Determine the (x, y) coordinate at the center of the cell enclosing the given text.  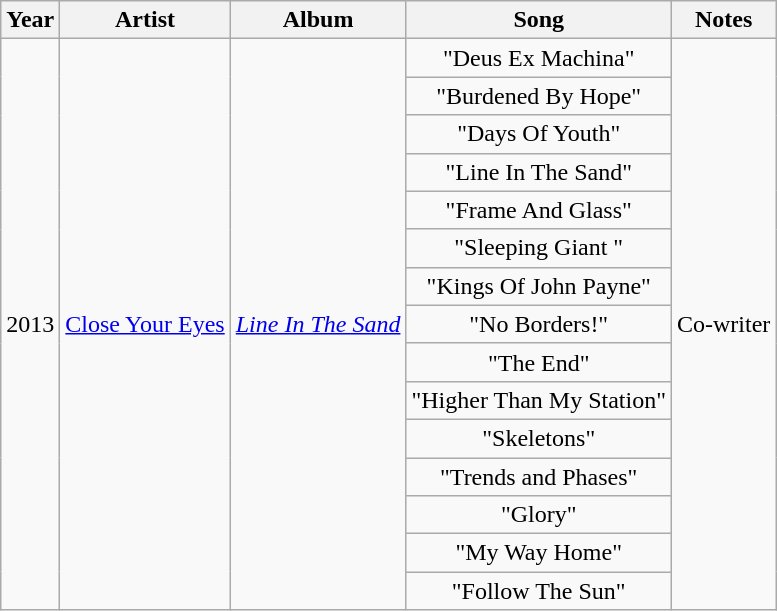
2013 (30, 324)
"Burdened By Hope" (539, 96)
Co-writer (723, 324)
"Days Of Youth" (539, 134)
Song (539, 20)
Year (30, 20)
"Trends and Phases" (539, 477)
"Frame And Glass" (539, 210)
Notes (723, 20)
"Higher Than My Station" (539, 400)
"Sleeping Giant " (539, 248)
Artist (145, 20)
Close Your Eyes (145, 324)
"Line In The Sand" (539, 172)
"My Way Home" (539, 553)
"The End" (539, 362)
"Skeletons" (539, 438)
Line In The Sand (318, 324)
"No Borders!" (539, 324)
"Follow The Sun" (539, 591)
"Glory" (539, 515)
"Deus Ex Machina" (539, 58)
Album (318, 20)
"Kings Of John Payne" (539, 286)
